From the cell containing the given text, extract its center point as (x, y) coordinate. 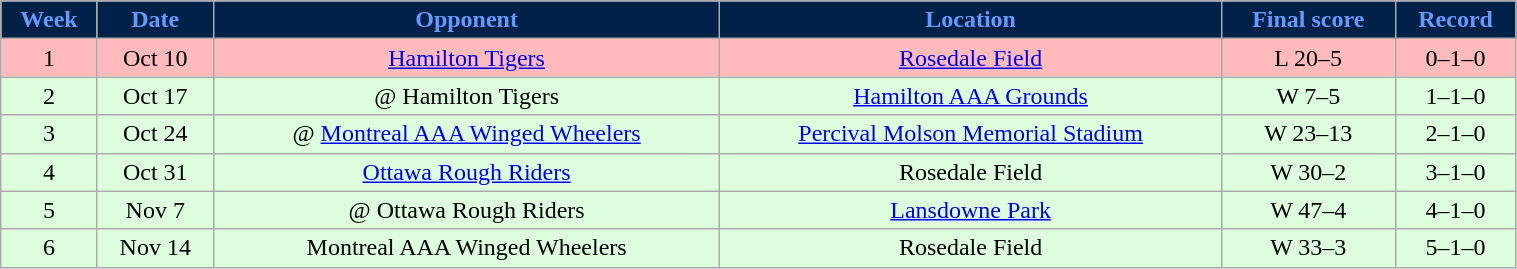
Location (970, 20)
Oct 10 (155, 58)
6 (49, 248)
Week (49, 20)
0–1–0 (1456, 58)
Record (1456, 20)
Hamilton AAA Grounds (970, 96)
Opponent (466, 20)
Percival Molson Memorial Stadium (970, 134)
1 (49, 58)
Final score (1308, 20)
W 47–4 (1308, 210)
Ottawa Rough Riders (466, 172)
Oct 24 (155, 134)
W 23–13 (1308, 134)
Nov 7 (155, 210)
Oct 17 (155, 96)
2 (49, 96)
Date (155, 20)
Lansdowne Park (970, 210)
@ Hamilton Tigers (466, 96)
Oct 31 (155, 172)
Nov 14 (155, 248)
@ Montreal AAA Winged Wheelers (466, 134)
W 33–3 (1308, 248)
4 (49, 172)
Montreal AAA Winged Wheelers (466, 248)
3 (49, 134)
Hamilton Tigers (466, 58)
5 (49, 210)
L 20–5 (1308, 58)
5–1–0 (1456, 248)
@ Ottawa Rough Riders (466, 210)
W 30–2 (1308, 172)
1–1–0 (1456, 96)
W 7–5 (1308, 96)
3–1–0 (1456, 172)
2–1–0 (1456, 134)
4–1–0 (1456, 210)
